Capture the cell that displays the provided text and extract its [x, y] central coordinate. 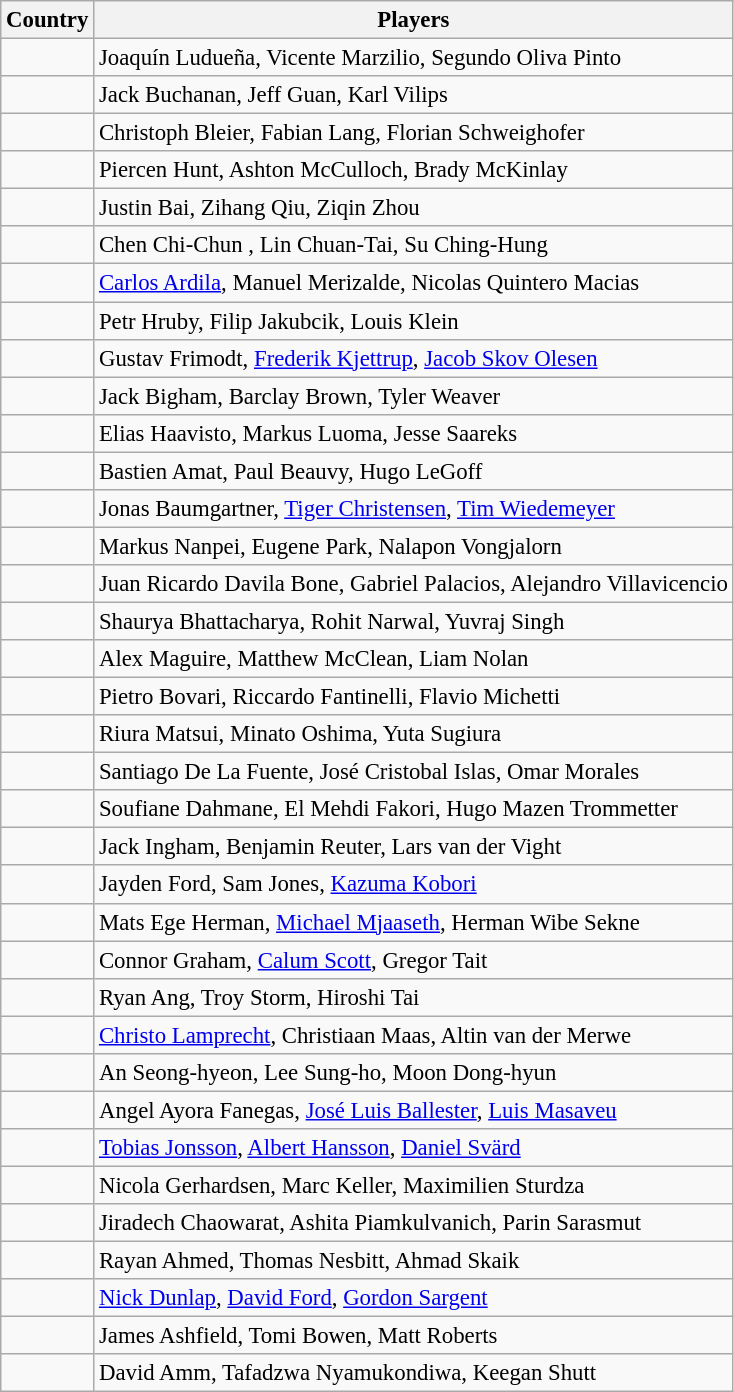
Markus Nanpei, Eugene Park, Nalapon Vongjalorn [414, 546]
Connor Graham, Calum Scott, Gregor Tait [414, 960]
An Seong-hyeon, Lee Sung-ho, Moon Dong-hyun [414, 1073]
Chen Chi-Chun , Lin Chuan-Tai, Su Ching-Hung [414, 245]
Piercen Hunt, Ashton McCulloch, Brady McKinlay [414, 170]
Santiago De La Fuente, José Cristobal Islas, Omar Morales [414, 772]
Jonas Baumgartner, Tiger Christensen, Tim Wiedemeyer [414, 509]
Petr Hruby, Filip Jakubcik, Louis Klein [414, 321]
Nick Dunlap, David Ford, Gordon Sargent [414, 1298]
Jayden Ford, Sam Jones, Kazuma Kobori [414, 885]
Nicola Gerhardsen, Marc Keller, Maximilien Sturdza [414, 1185]
Mats Ege Herman, Michael Mjaaseth, Herman Wibe Sekne [414, 922]
Jack Buchanan, Jeff Guan, Karl Vilips [414, 95]
Justin Bai, Zihang Qiu, Ziqin Zhou [414, 208]
Jiradech Chaowarat, Ashita Piamkulvanich, Parin Sarasmut [414, 1223]
Angel Ayora Fanegas, José Luis Ballester, Luis Masaveu [414, 1110]
Christoph Bleier, Fabian Lang, Florian Schweighofer [414, 133]
Tobias Jonsson, Albert Hansson, Daniel Svärd [414, 1148]
Juan Ricardo Davila Bone, Gabriel Palacios, Alejandro Villavicencio [414, 584]
Players [414, 20]
Christo Lamprecht, Christiaan Maas, Altin van der Merwe [414, 1035]
Jack Ingham, Benjamin Reuter, Lars van der Vight [414, 847]
Rayan Ahmed, Thomas Nesbitt, Ahmad Skaik [414, 1261]
Jack Bigham, Barclay Brown, Tyler Weaver [414, 396]
Shaurya Bhattacharya, Rohit Narwal, Yuvraj Singh [414, 621]
Joaquín Ludueña, Vicente Marzilio, Segundo Oliva Pinto [414, 58]
Carlos Ardila, Manuel Merizalde, Nicolas Quintero Macias [414, 283]
Riura Matsui, Minato Oshima, Yuta Sugiura [414, 734]
Pietro Bovari, Riccardo Fantinelli, Flavio Michetti [414, 697]
Ryan Ang, Troy Storm, Hiroshi Tai [414, 997]
James Ashfield, Tomi Bowen, Matt Roberts [414, 1336]
Bastien Amat, Paul Beauvy, Hugo LeGoff [414, 471]
David Amm, Tafadzwa Nyamukondiwa, Keegan Shutt [414, 1373]
Alex Maguire, Matthew McClean, Liam Nolan [414, 659]
Gustav Frimodt, Frederik Kjettrup, Jacob Skov Olesen [414, 358]
Soufiane Dahmane, El Mehdi Fakori, Hugo Mazen Trommetter [414, 809]
Country [48, 20]
Elias Haavisto, Markus Luoma, Jesse Saareks [414, 433]
